From the cell containing the given text, extract its center point as (x, y) coordinate. 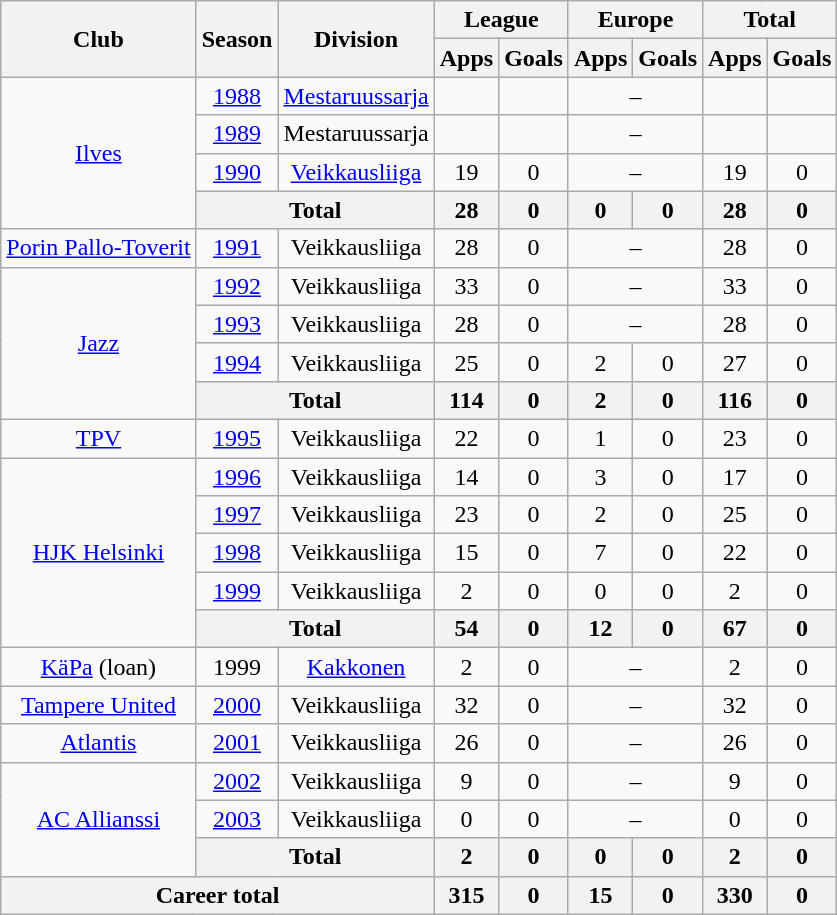
54 (466, 629)
KäPa (loan) (98, 667)
315 (466, 895)
Kakkonen (356, 667)
Division (356, 39)
67 (735, 629)
27 (735, 362)
1993 (237, 324)
Career total (218, 895)
1988 (237, 96)
Atlantis (98, 743)
AC Allianssi (98, 819)
12 (600, 629)
Ilves (98, 153)
Porin Pallo-Toverit (98, 248)
1992 (237, 286)
2001 (237, 743)
Season (237, 39)
Tampere United (98, 705)
1990 (237, 172)
2003 (237, 819)
TPV (98, 438)
2002 (237, 781)
1997 (237, 515)
League (501, 20)
Club (98, 39)
116 (735, 400)
Jazz (98, 343)
330 (735, 895)
1991 (237, 248)
17 (735, 477)
2000 (237, 705)
1 (600, 438)
14 (466, 477)
1989 (237, 134)
1995 (237, 438)
1994 (237, 362)
7 (600, 553)
3 (600, 477)
Europe (635, 20)
HJK Helsinki (98, 553)
114 (466, 400)
1998 (237, 553)
1996 (237, 477)
